Pinpoint the cell where the given text exists, returning its [x, y] midpoint coordinate. 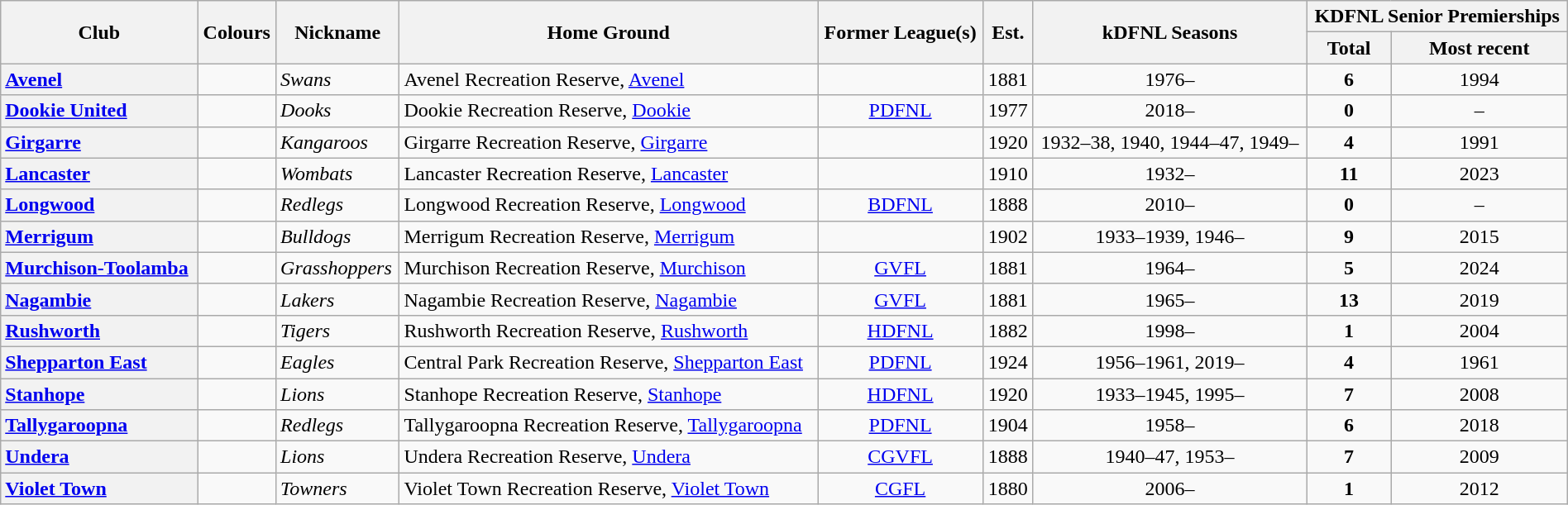
1932– [1169, 174]
1964– [1169, 268]
1940–47, 1953– [1169, 457]
Wombats [337, 174]
Undera Recreation Reserve, Undera [609, 457]
Dooks [337, 111]
Colours [237, 32]
Nickname [337, 32]
Dookie United [99, 111]
Merrigum Recreation Reserve, Merrigum [609, 236]
2015 [1479, 236]
1924 [1008, 362]
2024 [1479, 268]
1965– [1169, 299]
2006– [1169, 488]
1933–1945, 1995– [1169, 394]
2012 [1479, 488]
Nagambie [99, 299]
Rushworth Recreation Reserve, Rushworth [609, 331]
Girgarre [99, 142]
2019 [1479, 299]
Stanhope [99, 394]
Lancaster Recreation Reserve, Lancaster [609, 174]
Kangaroos [337, 142]
Murchison-Toolamba [99, 268]
1956–1961, 2019– [1169, 362]
Club [99, 32]
Central Park Recreation Reserve, Shepparton East [609, 362]
Girgarre Recreation Reserve, Girgarre [609, 142]
Rushworth [99, 331]
2018 [1479, 426]
11 [1349, 174]
2023 [1479, 174]
2008 [1479, 394]
Avenel [99, 79]
Home Ground [609, 32]
Lakers [337, 299]
Eagles [337, 362]
Towners [337, 488]
13 [1349, 299]
1977 [1008, 111]
Grasshoppers [337, 268]
CGVFL [901, 457]
1933–1939, 1946– [1169, 236]
Avenel Recreation Reserve, Avenel [609, 79]
CGFL [901, 488]
Swans [337, 79]
Stanhope Recreation Reserve, Stanhope [609, 394]
kDFNL Seasons [1169, 32]
Violet Town [99, 488]
1958– [1169, 426]
2018– [1169, 111]
1932–38, 1940, 1944–47, 1949– [1169, 142]
1882 [1008, 331]
Tallygaroopna Recreation Reserve, Tallygaroopna [609, 426]
2004 [1479, 331]
1880 [1008, 488]
Former League(s) [901, 32]
Longwood Recreation Reserve, Longwood [609, 205]
Tigers [337, 331]
1961 [1479, 362]
Longwood [99, 205]
1994 [1479, 79]
2009 [1479, 457]
Undera [99, 457]
2010– [1169, 205]
Dookie Recreation Reserve, Dookie [609, 111]
1904 [1008, 426]
1998– [1169, 331]
1976– [1169, 79]
Total [1349, 48]
Murchison Recreation Reserve, Murchison [609, 268]
Most recent [1479, 48]
Violet Town Recreation Reserve, Violet Town [609, 488]
Lancaster [99, 174]
Bulldogs [337, 236]
1902 [1008, 236]
Est. [1008, 32]
Merrigum [99, 236]
Nagambie Recreation Reserve, Nagambie [609, 299]
5 [1349, 268]
KDFNL Senior Premierships [1437, 17]
9 [1349, 236]
Shepparton East [99, 362]
1991 [1479, 142]
Tallygaroopna [99, 426]
1910 [1008, 174]
BDFNL [901, 205]
